Locate the cell with the specified text and output its (X, Y) center coordinate. 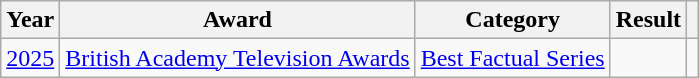
Best Factual Series (512, 58)
British Academy Television Awards (238, 58)
Result (648, 20)
Year (30, 20)
Category (512, 20)
Award (238, 20)
2025 (30, 58)
